Scan for the cell matching the given text and deliver its [X, Y] coordinate at center. 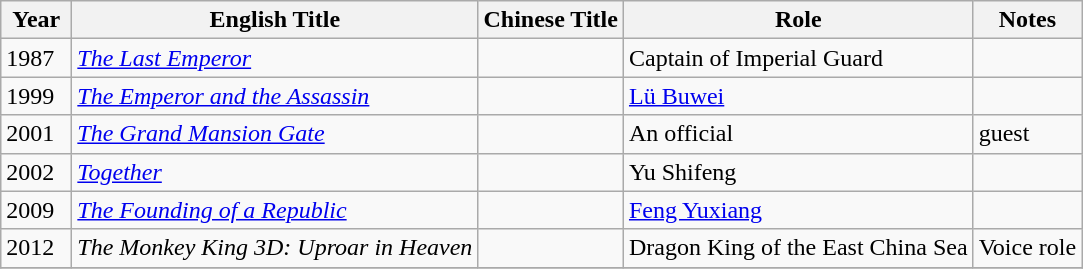
Yu Shifeng [798, 172]
English Title [275, 20]
2009 [36, 210]
Chinese Title [551, 20]
2012 [36, 248]
guest [1028, 134]
2002 [36, 172]
Role [798, 20]
Lü Buwei [798, 96]
The Emperor and the Assassin [275, 96]
1999 [36, 96]
Feng Yuxiang [798, 210]
The Founding of a Republic [275, 210]
Captain of Imperial Guard [798, 58]
The Monkey King 3D: Uproar in Heaven [275, 248]
The Last Emperor [275, 58]
Dragon King of the East China Sea [798, 248]
1987 [36, 58]
Voice role [1028, 248]
An official [798, 134]
Notes [1028, 20]
Together [275, 172]
Year [36, 20]
2001 [36, 134]
The Grand Mansion Gate [275, 134]
